Detect which cell encompasses the target text, then output its (X, Y) center coordinate. 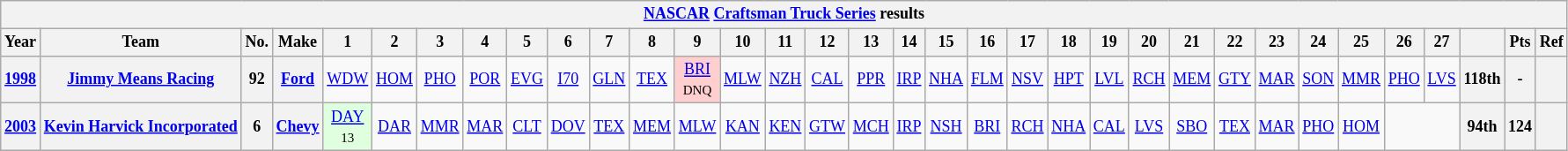
- (1520, 79)
26 (1403, 42)
16 (987, 42)
25 (1361, 42)
92 (257, 79)
2003 (21, 127)
SON (1319, 79)
18 (1069, 42)
9 (697, 42)
17 (1027, 42)
NSH (946, 127)
POR (485, 79)
27 (1442, 42)
I70 (568, 79)
CLT (527, 127)
1998 (21, 79)
15 (946, 42)
24 (1319, 42)
7 (609, 42)
Kevin Harvick Incorporated (141, 127)
22 (1235, 42)
DAY13 (348, 127)
HPT (1069, 79)
WDW (348, 79)
GLN (609, 79)
NASCAR Craftsman Truck Series results (784, 14)
GTY (1235, 79)
Ref (1551, 42)
KEN (785, 127)
5 (527, 42)
FLM (987, 79)
PPR (871, 79)
DOV (568, 127)
BRIDNQ (697, 79)
Jimmy Means Racing (141, 79)
19 (1109, 42)
DAR (394, 127)
13 (871, 42)
BRI (987, 127)
12 (828, 42)
NZH (785, 79)
2 (394, 42)
10 (743, 42)
No. (257, 42)
Team (141, 42)
EVG (527, 79)
Chevy (298, 127)
Year (21, 42)
GTW (828, 127)
8 (652, 42)
NSV (1027, 79)
124 (1520, 127)
Ford (298, 79)
14 (909, 42)
SBO (1192, 127)
4 (485, 42)
LVL (1109, 79)
94th (1483, 127)
23 (1277, 42)
1 (348, 42)
Make (298, 42)
KAN (743, 127)
21 (1192, 42)
20 (1149, 42)
MCH (871, 127)
118th (1483, 79)
11 (785, 42)
3 (440, 42)
Pts (1520, 42)
